Pinpoint the cell where the given text exists, returning its (X, Y) midpoint coordinate. 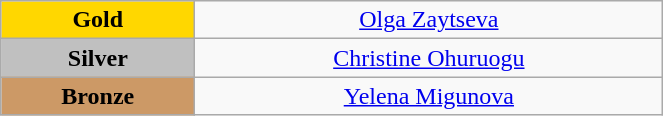
Olga Zaytseva (429, 20)
Christine Ohuruogu (429, 58)
Yelena Migunova (429, 96)
Gold (98, 20)
Silver (98, 58)
Bronze (98, 96)
